Scan for the cell matching the given text and deliver its [X, Y] coordinate at center. 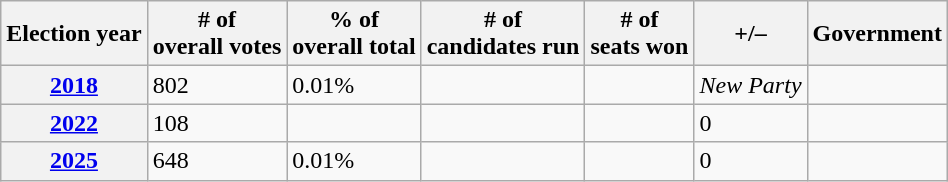
Election year [74, 34]
2022 [74, 123]
# ofseats won [640, 34]
2018 [74, 85]
# ofcandidates run [503, 34]
2025 [74, 161]
+/– [750, 34]
802 [217, 85]
648 [217, 161]
New Party [750, 85]
Government [877, 34]
# ofoverall votes [217, 34]
% ofoverall total [354, 34]
108 [217, 123]
